Search for the cell housing the specified text and yield its (x, y) center coordinate. 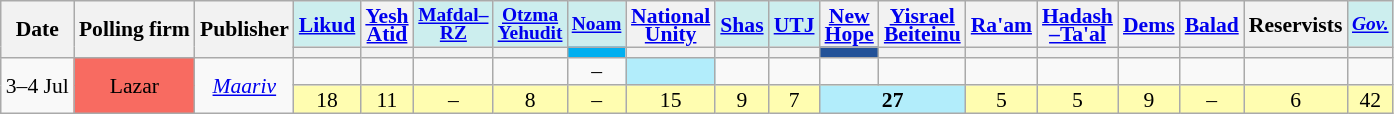
42 (1370, 100)
Balad (1212, 24)
Mafdal–RZ (454, 24)
Shas (742, 24)
Date (38, 29)
Likud (328, 24)
15 (670, 100)
OtzmaYehudit (530, 24)
18 (328, 100)
Publisher (244, 29)
YeshAtid (386, 24)
Lazar (134, 85)
6 (1296, 100)
Noam (596, 24)
3–4 Jul (38, 85)
YisraelBeiteinu (922, 24)
NewHope (850, 24)
Dems (1149, 24)
NationalUnity (670, 24)
Reservists (1296, 24)
Hadash–Ta'al (1078, 24)
7 (794, 100)
8 (530, 100)
UTJ (794, 24)
Polling firm (134, 29)
11 (386, 100)
Gov. (1370, 24)
Maariv (244, 85)
27 (893, 100)
Ra'am (1002, 24)
